Find where the given text appears and provide that cell's center as [X, Y] coordinate. 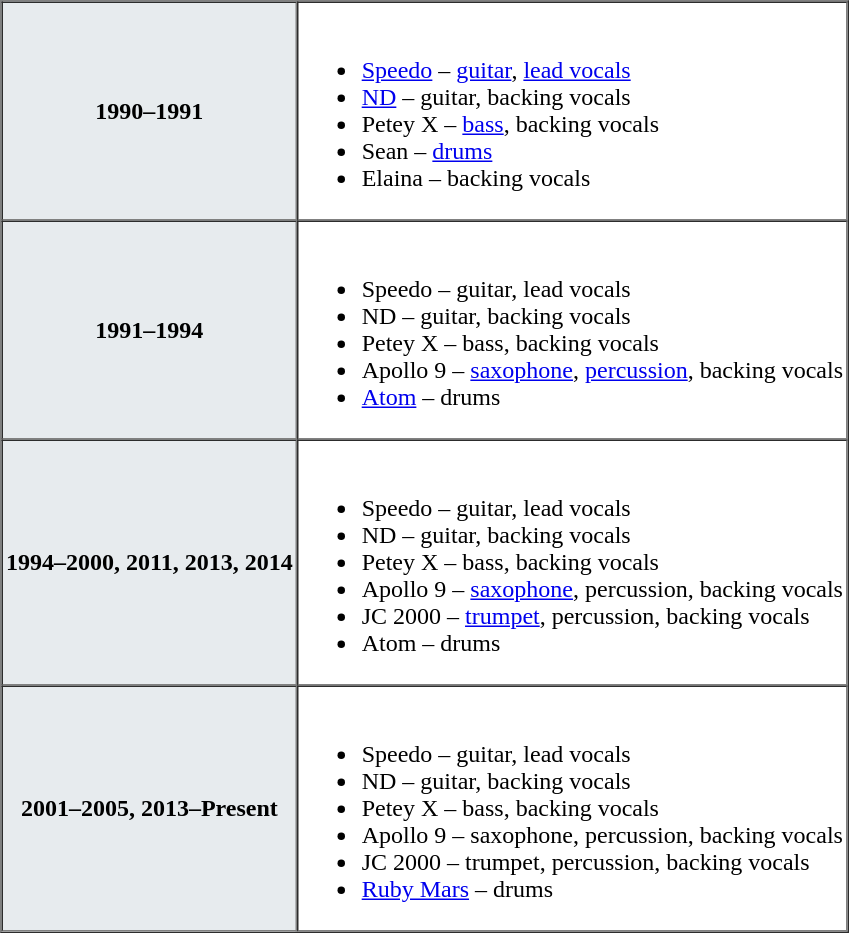
1994–2000, 2011, 2013, 2014 [150, 563]
2001–2005, 2013–Present [150, 809]
1991–1994 [150, 330]
Speedo – guitar, lead vocalsND – guitar, backing vocalsPetey X – bass, backing vocalsApollo 9 – saxophone, percussion, backing vocalsAtom – drums [572, 330]
1990–1991 [150, 112]
Speedo – guitar, lead vocalsND – guitar, backing vocalsPetey X – bass, backing vocalsSean – drumsElaina – backing vocals [572, 112]
